Pinpoint the cell where the given text exists, returning its [x, y] midpoint coordinate. 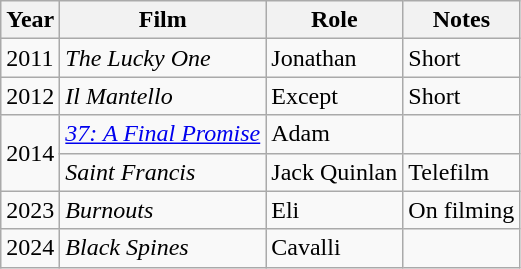
2012 [30, 96]
On filming [462, 210]
Cavalli [334, 248]
Black Spines [163, 248]
Il Mantello [163, 96]
2023 [30, 210]
Jonathan [334, 58]
Telefilm [462, 172]
2011 [30, 58]
2014 [30, 153]
Saint Francis [163, 172]
Except [334, 96]
2024 [30, 248]
Eli [334, 210]
The Lucky One [163, 58]
Role [334, 20]
37: A Final Promise [163, 134]
Notes [462, 20]
Year [30, 20]
Burnouts [163, 210]
Adam [334, 134]
Jack Quinlan [334, 172]
Film [163, 20]
